Return the [x, y] coordinate for the center point of the cell that contains the specified text.  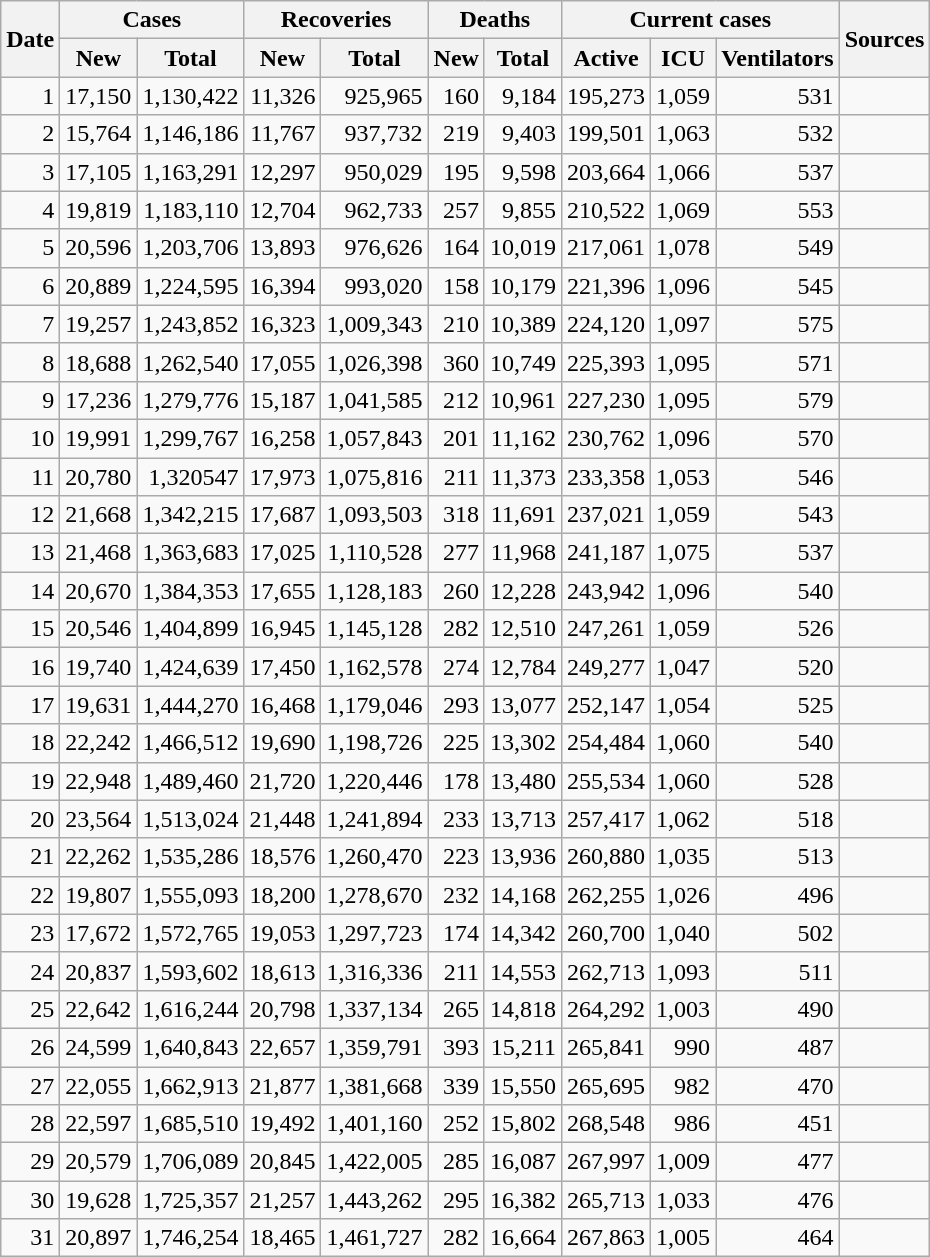
17,655 [282, 591]
1,404,899 [190, 629]
9,855 [522, 210]
255,534 [606, 781]
25 [30, 1009]
393 [456, 1047]
285 [456, 1162]
267,997 [606, 1162]
265,695 [606, 1085]
1,054 [684, 705]
252,147 [606, 705]
178 [456, 781]
22,948 [98, 781]
464 [778, 1238]
470 [778, 1085]
14,553 [522, 971]
9,403 [522, 134]
160 [456, 96]
11 [30, 477]
Date [30, 39]
233,358 [606, 477]
260,700 [606, 933]
Cases [152, 20]
1,009,343 [374, 324]
30 [30, 1200]
29 [30, 1162]
1,316,336 [374, 971]
2 [30, 134]
24,599 [98, 1047]
518 [778, 819]
1,040 [684, 933]
6 [30, 286]
237,021 [606, 515]
23,564 [98, 819]
1,128,183 [374, 591]
993,020 [374, 286]
1,075 [684, 553]
10,749 [522, 362]
526 [778, 629]
8 [30, 362]
20,546 [98, 629]
1,342,215 [190, 515]
16,258 [282, 438]
ICU [684, 58]
1,035 [684, 857]
11,326 [282, 96]
19 [30, 781]
210 [456, 324]
17,055 [282, 362]
1,381,668 [374, 1085]
1,359,791 [374, 1047]
31 [30, 1238]
502 [778, 933]
1,093,503 [374, 515]
1,053 [684, 477]
1,384,353 [190, 591]
21,720 [282, 781]
1,278,670 [374, 895]
265,713 [606, 1200]
528 [778, 781]
1,179,046 [374, 705]
21,257 [282, 1200]
1,593,602 [190, 971]
Sources [884, 39]
21,468 [98, 553]
Current cases [700, 20]
1,078 [684, 248]
14,818 [522, 1009]
230,762 [606, 438]
18,200 [282, 895]
217,061 [606, 248]
20,897 [98, 1238]
Deaths [494, 20]
1,198,726 [374, 743]
19,053 [282, 933]
257 [456, 210]
1,203,706 [190, 248]
260 [456, 591]
241,187 [606, 553]
9,598 [522, 172]
11,162 [522, 438]
1,183,110 [190, 210]
210,522 [606, 210]
195 [456, 172]
7 [30, 324]
1,616,244 [190, 1009]
520 [778, 667]
16,394 [282, 286]
513 [778, 857]
982 [684, 1085]
1 [30, 96]
17,672 [98, 933]
1,572,765 [190, 933]
20,670 [98, 591]
227,230 [606, 400]
11,373 [522, 477]
22,597 [98, 1124]
1,555,093 [190, 895]
1,093 [684, 971]
545 [778, 286]
1,063 [684, 134]
1,066 [684, 172]
257,417 [606, 819]
274 [456, 667]
225,393 [606, 362]
164 [456, 248]
28 [30, 1124]
22,657 [282, 1047]
1,466,512 [190, 743]
233 [456, 819]
18,688 [98, 362]
1,033 [684, 1200]
1,320547 [190, 477]
158 [456, 286]
268,548 [606, 1124]
15 [30, 629]
15,802 [522, 1124]
295 [456, 1200]
19,631 [98, 705]
20 [30, 819]
14,342 [522, 933]
16,468 [282, 705]
199,501 [606, 134]
293 [456, 705]
1,685,510 [190, 1124]
976,626 [374, 248]
17,687 [282, 515]
531 [778, 96]
1,026 [684, 895]
219 [456, 134]
19,628 [98, 1200]
496 [778, 895]
532 [778, 134]
571 [778, 362]
10,179 [522, 286]
225 [456, 743]
476 [778, 1200]
11,691 [522, 515]
318 [456, 515]
15,211 [522, 1047]
1,444,270 [190, 705]
232 [456, 895]
13,077 [522, 705]
Recoveries [336, 20]
925,965 [374, 96]
1,363,683 [190, 553]
1,130,422 [190, 96]
575 [778, 324]
277 [456, 553]
18 [30, 743]
223 [456, 857]
1,146,186 [190, 134]
1,443,262 [374, 1200]
249,277 [606, 667]
247,261 [606, 629]
477 [778, 1162]
22,055 [98, 1085]
203,664 [606, 172]
1,424,639 [190, 667]
12 [30, 515]
1,746,254 [190, 1238]
18,465 [282, 1238]
990 [684, 1047]
1,489,460 [190, 781]
20,780 [98, 477]
16 [30, 667]
1,003 [684, 1009]
17,105 [98, 172]
10,961 [522, 400]
12,784 [522, 667]
18,576 [282, 857]
15,550 [522, 1085]
243,942 [606, 591]
3 [30, 172]
19,690 [282, 743]
19,492 [282, 1124]
20,889 [98, 286]
1,662,913 [190, 1085]
15,764 [98, 134]
1,097 [684, 324]
937,732 [374, 134]
26 [30, 1047]
549 [778, 248]
262,255 [606, 895]
17,236 [98, 400]
264,292 [606, 1009]
267,863 [606, 1238]
16,945 [282, 629]
5 [30, 248]
1,260,470 [374, 857]
13,480 [522, 781]
1,640,843 [190, 1047]
10,389 [522, 324]
1,162,578 [374, 667]
4 [30, 210]
9,184 [522, 96]
360 [456, 362]
1,297,723 [374, 933]
1,069 [684, 210]
1,057,843 [374, 438]
1,163,291 [190, 172]
13 [30, 553]
Ventilators [778, 58]
13,893 [282, 248]
1,243,852 [190, 324]
20,579 [98, 1162]
18,613 [282, 971]
1,041,585 [374, 400]
1,220,446 [374, 781]
13,936 [522, 857]
212 [456, 400]
12,510 [522, 629]
12,704 [282, 210]
21,448 [282, 819]
16,087 [522, 1162]
1,279,776 [190, 400]
1,337,134 [374, 1009]
265 [456, 1009]
221,396 [606, 286]
20,798 [282, 1009]
1,075,816 [374, 477]
13,302 [522, 743]
19,991 [98, 438]
1,026,398 [374, 362]
579 [778, 400]
1,513,024 [190, 819]
1,422,005 [374, 1162]
511 [778, 971]
1,009 [684, 1162]
962,733 [374, 210]
21 [30, 857]
11,968 [522, 553]
260,880 [606, 857]
21,877 [282, 1085]
19,807 [98, 895]
17 [30, 705]
16,664 [522, 1238]
20,837 [98, 971]
525 [778, 705]
1,062 [684, 819]
19,819 [98, 210]
1,725,357 [190, 1200]
487 [778, 1047]
27 [30, 1085]
1,706,089 [190, 1162]
986 [684, 1124]
339 [456, 1085]
1,145,128 [374, 629]
22 [30, 895]
1,299,767 [190, 438]
1,047 [684, 667]
1,005 [684, 1238]
174 [456, 933]
224,120 [606, 324]
451 [778, 1124]
23 [30, 933]
19,740 [98, 667]
16,382 [522, 1200]
201 [456, 438]
12,297 [282, 172]
1,401,160 [374, 1124]
12,228 [522, 591]
1,241,894 [374, 819]
1,262,540 [190, 362]
1,535,286 [190, 857]
950,029 [374, 172]
265,841 [606, 1047]
15,187 [282, 400]
Active [606, 58]
14 [30, 591]
19,257 [98, 324]
17,150 [98, 96]
543 [778, 515]
10 [30, 438]
22,642 [98, 1009]
252 [456, 1124]
24 [30, 971]
1,461,727 [374, 1238]
10,019 [522, 248]
1,110,528 [374, 553]
14,168 [522, 895]
22,242 [98, 743]
11,767 [282, 134]
570 [778, 438]
195,273 [606, 96]
546 [778, 477]
13,713 [522, 819]
1,224,595 [190, 286]
21,668 [98, 515]
20,596 [98, 248]
254,484 [606, 743]
20,845 [282, 1162]
553 [778, 210]
22,262 [98, 857]
262,713 [606, 971]
9 [30, 400]
16,323 [282, 324]
17,025 [282, 553]
17,973 [282, 477]
490 [778, 1009]
17,450 [282, 667]
